Search for the cell housing the specified text and yield its [x, y] center coordinate. 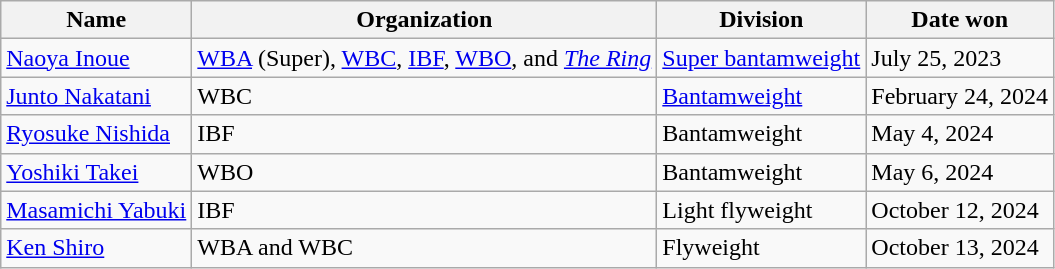
Ryosuke Nishida [96, 134]
May 4, 2024 [960, 134]
Flyweight [762, 248]
WBA and WBC [424, 248]
Yoshiki Takei [96, 172]
Masamichi Yabuki [96, 210]
Super bantamweight [762, 58]
WBA (Super), WBC, IBF, WBO, and The Ring [424, 58]
Junto Nakatani [96, 96]
Ken Shiro [96, 248]
October 12, 2024 [960, 210]
May 6, 2024 [960, 172]
WBO [424, 172]
Division [762, 20]
Naoya Inoue [96, 58]
July 25, 2023 [960, 58]
February 24, 2024 [960, 96]
Date won [960, 20]
Name [96, 20]
Light flyweight [762, 210]
Organization [424, 20]
October 13, 2024 [960, 248]
WBC [424, 96]
